Capture the cell that displays the provided text and extract its (x, y) central coordinate. 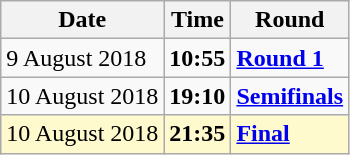
Semifinals (290, 96)
9 August 2018 (82, 58)
10:55 (198, 58)
Round (290, 20)
19:10 (198, 96)
Date (82, 20)
21:35 (198, 134)
Round 1 (290, 58)
Time (198, 20)
Final (290, 134)
